Provide the (x, y) coordinate of the cell's center where the given text is located.  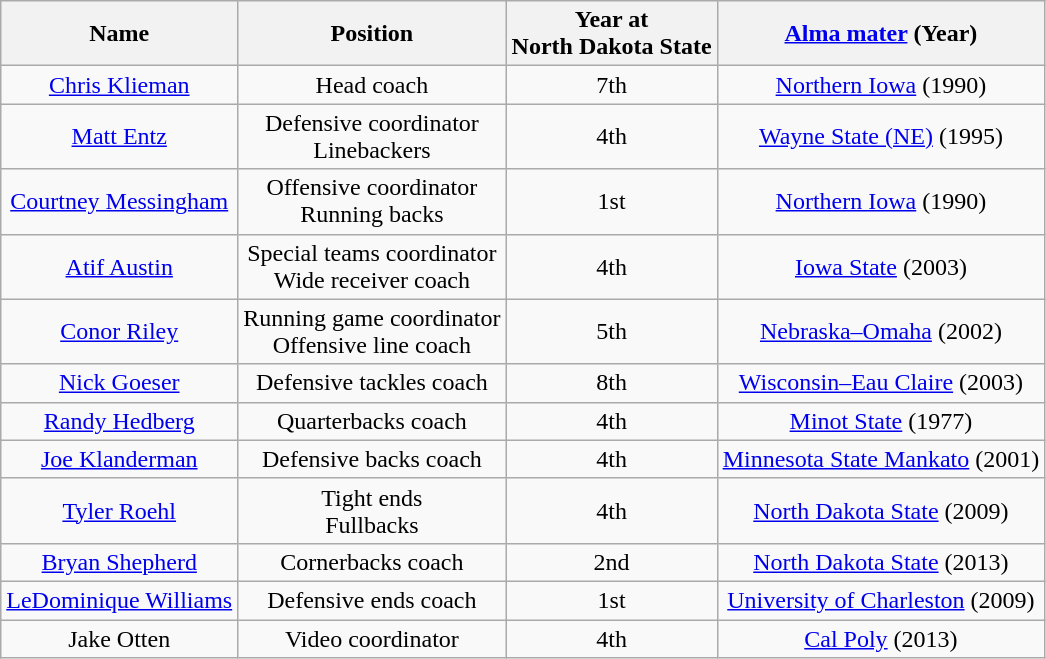
Matt Entz (120, 136)
Quarterbacks coach (372, 421)
Tight endsFullbacks (372, 510)
Iowa State (2003) (881, 266)
7th (612, 85)
Wisconsin–Eau Claire (2003) (881, 383)
Jake Otten (120, 639)
Cal Poly (2013) (881, 639)
Atif Austin (120, 266)
Nebraska–Omaha (2002) (881, 332)
Bryan Shepherd (120, 562)
Tyler Roehl (120, 510)
University of Charleston (2009) (881, 600)
Offensive coordinatorRunning backs (372, 202)
5th (612, 332)
8th (612, 383)
Courtney Messingham (120, 202)
Head coach (372, 85)
Defensive ends coach (372, 600)
Joe Klanderman (120, 459)
Wayne State (NE) (1995) (881, 136)
2nd (612, 562)
Defensive tackles coach (372, 383)
Running game coordinatorOffensive line coach (372, 332)
Defensive coordinatorLinebackers (372, 136)
Video coordinator (372, 639)
Year atNorth Dakota State (612, 34)
Defensive backs coach (372, 459)
Chris Klieman (120, 85)
Name (120, 34)
North Dakota State (2009) (881, 510)
Conor Riley (120, 332)
Minnesota State Mankato (2001) (881, 459)
Minot State (1977) (881, 421)
Position (372, 34)
LeDominique Williams (120, 600)
Special teams coordinatorWide receiver coach (372, 266)
Cornerbacks coach (372, 562)
Nick Goeser (120, 383)
North Dakota State (2013) (881, 562)
Alma mater (Year) (881, 34)
Randy Hedberg (120, 421)
